Return (x, y) of the center of cell containing provided text 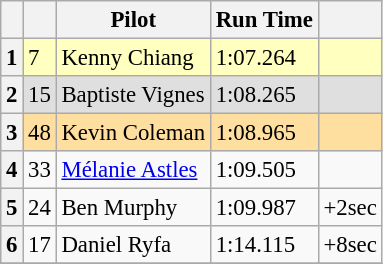
Ben Murphy (133, 208)
5 (12, 208)
4 (12, 170)
Pilot (133, 20)
Kevin Coleman (133, 133)
17 (40, 245)
Mélanie Astles (133, 170)
1:09.987 (264, 208)
Run Time (264, 20)
1:09.505 (264, 170)
1:08.265 (264, 95)
Baptiste Vignes (133, 95)
1 (12, 58)
1:07.264 (264, 58)
24 (40, 208)
Kenny Chiang (133, 58)
7 (40, 58)
1:08.965 (264, 133)
6 (12, 245)
Daniel Ryfa (133, 245)
+8sec (350, 245)
15 (40, 95)
3 (12, 133)
48 (40, 133)
1:14.115 (264, 245)
2 (12, 95)
33 (40, 170)
+2sec (350, 208)
